Capture the cell that displays the provided text and extract its (x, y) central coordinate. 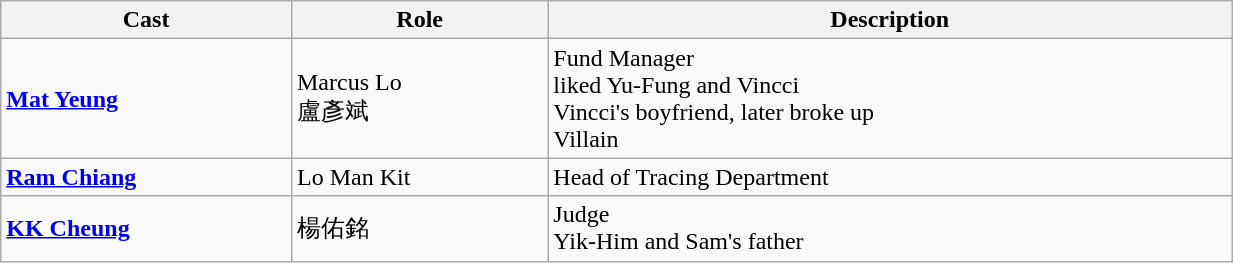
Ram Chiang (146, 177)
Head of Tracing Department (890, 177)
Fund Managerliked Yu-Fung and VincciVincci's boyfriend, later broke upVillain (890, 98)
Mat Yeung (146, 98)
Role (419, 20)
楊佑銘 (419, 228)
JudgeYik-Him and Sam's father (890, 228)
KK Cheung (146, 228)
Description (890, 20)
Marcus Lo盧彥斌 (419, 98)
Cast (146, 20)
Lo Man Kit (419, 177)
